Locate the cell with the specified text and output its (x, y) center coordinate. 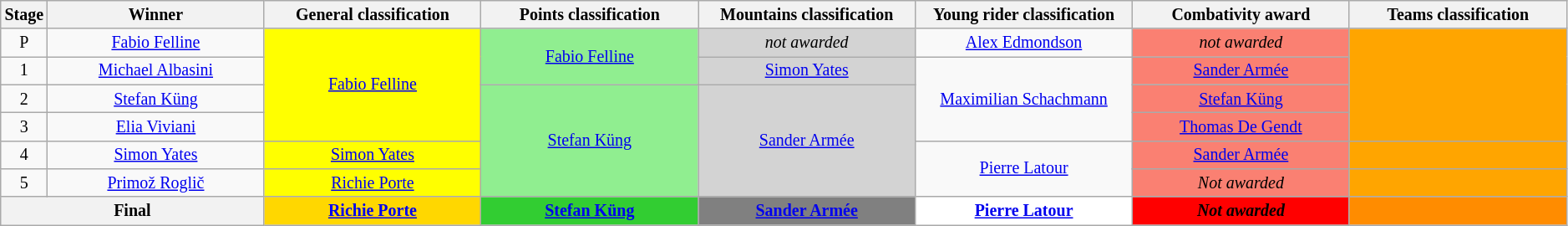
Final (132, 211)
4 (24, 154)
Combativity award (1241, 15)
Stage (24, 15)
Thomas De Gendt (1241, 127)
3 (24, 127)
5 (24, 182)
P (24, 44)
Michael Albasini (155, 70)
Mountains classification (807, 15)
Maximilian Schachmann (1024, 99)
Primož Roglič (155, 182)
Teams classification (1458, 15)
Young rider classification (1024, 15)
2 (24, 99)
Points classification (590, 15)
Winner (155, 15)
1 (24, 70)
General classification (373, 15)
Elia Viviani (155, 127)
Alex Edmondson (1024, 44)
